Capture the cell that displays the provided text and extract its [X, Y] central coordinate. 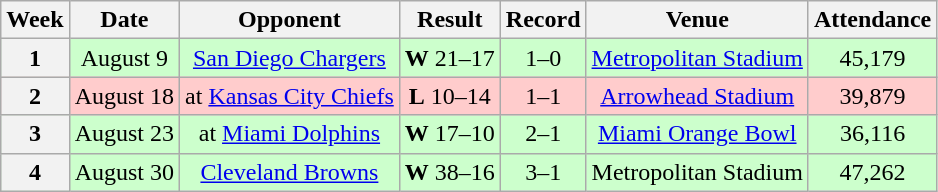
Result [450, 20]
San Diego Chargers [290, 58]
36,116 [872, 134]
W 21–17 [450, 58]
Record [543, 20]
Opponent [290, 20]
1–1 [543, 96]
47,262 [872, 172]
Cleveland Browns [290, 172]
L 10–14 [450, 96]
Date [124, 20]
Miami Orange Bowl [697, 134]
at Miami Dolphins [290, 134]
39,879 [872, 96]
Week [35, 20]
3–1 [543, 172]
August 30 [124, 172]
3 [35, 134]
W 17–10 [450, 134]
W 38–16 [450, 172]
4 [35, 172]
at Kansas City Chiefs [290, 96]
Venue [697, 20]
August 18 [124, 96]
2 [35, 96]
2–1 [543, 134]
1–0 [543, 58]
1 [35, 58]
August 9 [124, 58]
Attendance [872, 20]
August 23 [124, 134]
Arrowhead Stadium [697, 96]
45,179 [872, 58]
